Locate the cell with the specified text and output its (X, Y) center coordinate. 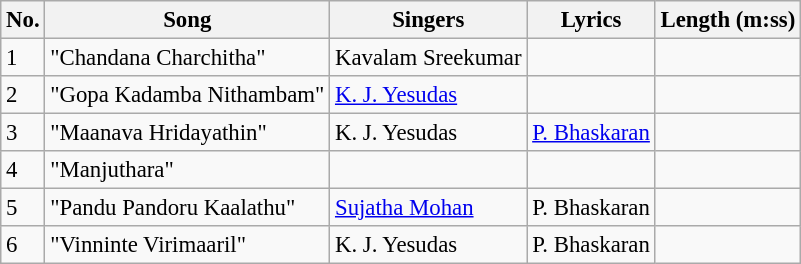
Song (188, 20)
6 (23, 245)
"Chandana Charchitha" (188, 58)
"Pandu Pandoru Kaalathu" (188, 208)
3 (23, 133)
Length (m:ss) (728, 20)
Kavalam Sreekumar (428, 58)
2 (23, 95)
Lyrics (591, 20)
"Gopa Kadamba Nithambam" (188, 95)
"Maanava Hridayathin" (188, 133)
"Vinninte Virimaaril" (188, 245)
"Manjuthara" (188, 170)
No. (23, 20)
Sujatha Mohan (428, 208)
4 (23, 170)
5 (23, 208)
1 (23, 58)
Singers (428, 20)
